Identify which cell holds the provided text, then report its (x, y) central coordinate. 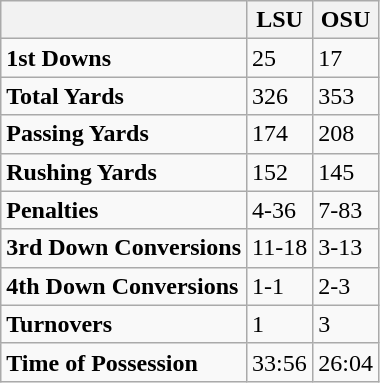
353 (346, 96)
208 (346, 134)
1-1 (280, 286)
Passing Yards (124, 134)
326 (280, 96)
LSU (280, 20)
Rushing Yards (124, 172)
3 (346, 324)
7-83 (346, 210)
145 (346, 172)
33:56 (280, 362)
Turnovers (124, 324)
26:04 (346, 362)
4-36 (280, 210)
25 (280, 58)
Penalties (124, 210)
11-18 (280, 248)
17 (346, 58)
3rd Down Conversions (124, 248)
174 (280, 134)
1st Downs (124, 58)
Total Yards (124, 96)
152 (280, 172)
4th Down Conversions (124, 286)
2-3 (346, 286)
3-13 (346, 248)
1 (280, 324)
OSU (346, 20)
Time of Possession (124, 362)
